Return the (X, Y) coordinate for the center point of the cell that contains the specified text.  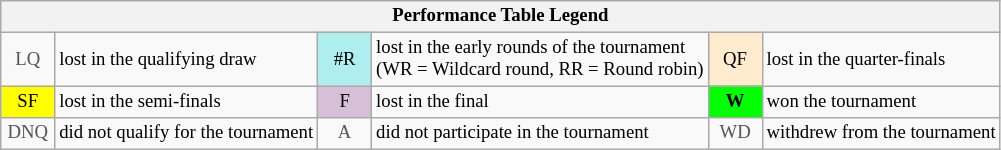
W (735, 102)
did not participate in the tournament (540, 134)
WD (735, 134)
lost in the qualifying draw (186, 60)
lost in the quarter-finals (881, 60)
F (345, 102)
QF (735, 60)
A (345, 134)
Performance Table Legend (500, 16)
DNQ (28, 134)
lost in the semi-finals (186, 102)
did not qualify for the tournament (186, 134)
lost in the final (540, 102)
withdrew from the tournament (881, 134)
lost in the early rounds of the tournament(WR = Wildcard round, RR = Round robin) (540, 60)
SF (28, 102)
won the tournament (881, 102)
#R (345, 60)
LQ (28, 60)
